Extract the [x, y] coordinate from the center of the cell holding the provided text.  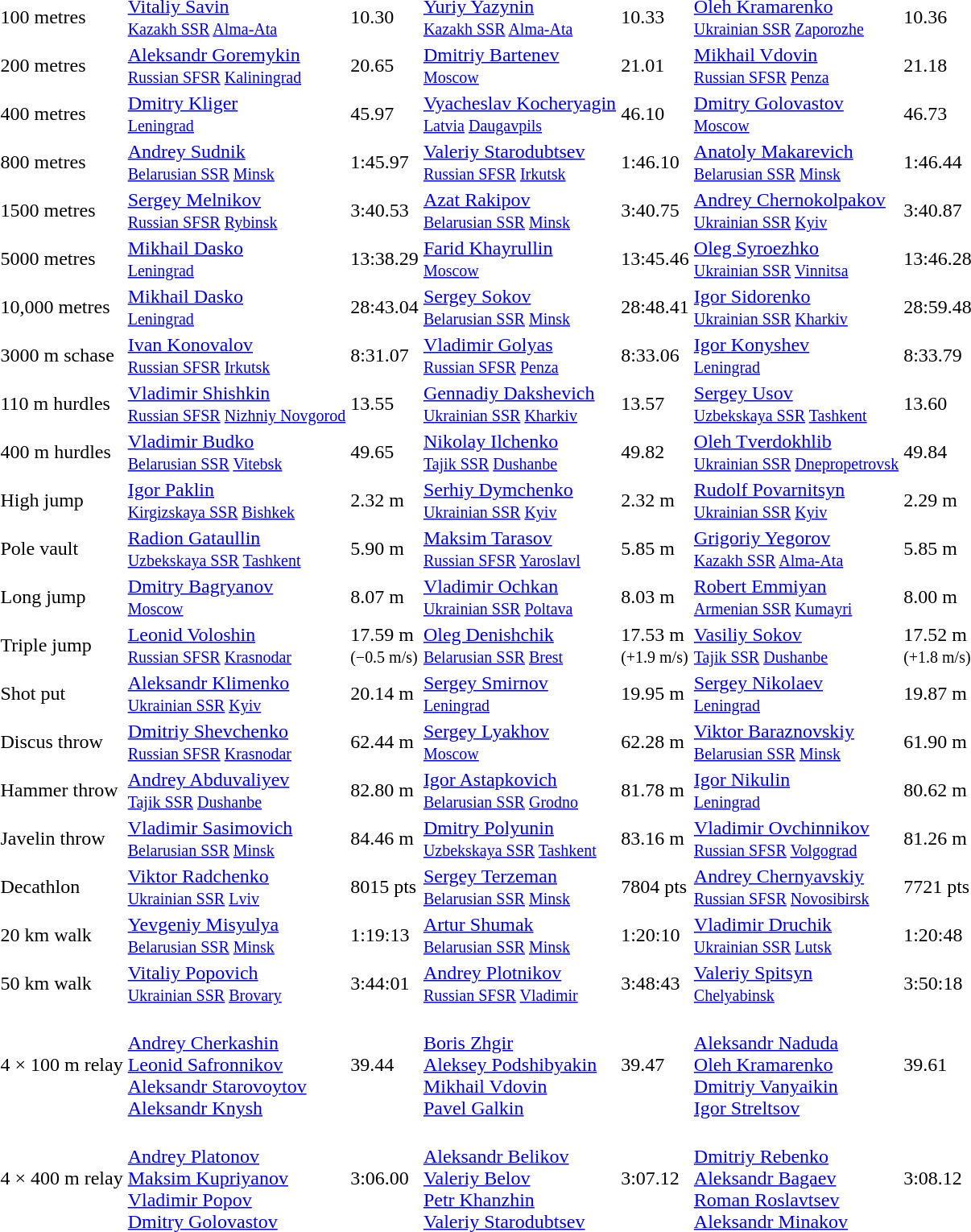
Igor SidorenkoUkrainian SSR Kharkiv [795, 308]
Dmitry PolyuninUzbekskaya SSR Tashkent [519, 839]
Andrey ChernokolpakovUkrainian SSR Kyiv [795, 211]
Andrey ChernyavskiyRussian SFSR Novosibirsk [795, 887]
Anatoly MakarevichBelarusian SSR Minsk [795, 163]
3:40.53 [385, 211]
45.97 [385, 114]
13:45.46 [655, 259]
Oleh TverdokhlibUkrainian SSR Dnepropetrovsk [795, 453]
Sergey LyakhovMoscow [519, 742]
81.78 m [655, 791]
Sergey UsovUzbekskaya SSR Tashkent [795, 404]
3:40.75 [655, 211]
Mikhail VdovinRussian SFSR Penza [795, 66]
Leonid VoloshinRussian SFSR Krasnodar [237, 646]
Aleksandr KlimenkoUkrainian SSR Kyiv [237, 694]
1:20:10 [655, 936]
Viktor RadchenkoUkrainian SSR Lviv [237, 887]
Maksim TarasovRussian SFSR Yaroslavl [519, 549]
Vitaliy PopovichUkrainian SSR Brovary [237, 984]
Radion GataullinUzbekskaya SSR Tashkent [237, 549]
Dmitry GolovastovMoscow [795, 114]
Dmitry KligerLeningrad [237, 114]
Vladimir DruchikUkrainian SSR Lutsk [795, 936]
Sergey NikolaevLeningrad [795, 694]
20.65 [385, 66]
3:44:01 [385, 984]
Sergey MelnikovRussian SFSR Rybinsk [237, 211]
17.59 m(−0.5 m/s) [385, 646]
Igor PaklinKirgizskaya SSR Bishkek [237, 501]
Serhiy DymchenkoUkrainian SSR Kyiv [519, 501]
Vladimir OchkanUkrainian SSR Poltava [519, 597]
Vladimir OvchinnikovRussian SFSR Volgograd [795, 839]
Oleg DenishchikBelarusian SSR Brest [519, 646]
Vasiliy SokovTajik SSR Dushanbe [795, 646]
28:48.41 [655, 308]
28:43.04 [385, 308]
Farid KhayrullinMoscow [519, 259]
82.80 m [385, 791]
1:46.10 [655, 163]
Andrey SudnikBelarusian SSR Minsk [237, 163]
Dmitriy BartenevMoscow [519, 66]
Gennadiy DakshevichUkrainian SSR Kharkiv [519, 404]
8.03 m [655, 597]
Dmitriy ShevchenkoRussian SFSR Krasnodar [237, 742]
Oleg SyroezhkoUkrainian SSR Vinnitsa [795, 259]
Boris ZhgirAleksey PodshibyakinMikhail VdovinPavel Galkin [519, 1065]
5.85 m [655, 549]
8015 pts [385, 887]
Yevgeniy MisyulyaBelarusian SSR Minsk [237, 936]
Aleksandr GoremykinRussian SFSR Kaliningrad [237, 66]
Sergey TerzemanBelarusian SSR Minsk [519, 887]
Vladimir SasimovichBelarusian SSR Minsk [237, 839]
Azat RakipovBelarusian SSR Minsk [519, 211]
Vyacheslav KocheryaginLatvia Daugavpils [519, 114]
46.10 [655, 114]
Grigoriy YegorovKazakh SSR Alma-Ata [795, 549]
Andrey PlotnikovRussian SFSR Vladimir [519, 984]
39.44 [385, 1065]
83.16 m [655, 839]
62.44 m [385, 742]
8:33.06 [655, 356]
84.46 m [385, 839]
7804 pts [655, 887]
Vladimir GolyasRussian SFSR Penza [519, 356]
Viktor BaraznovskiyBelarusian SSR Minsk [795, 742]
8.07 m [385, 597]
Artur ShumakBelarusian SSR Minsk [519, 936]
Valeriy StarodubtsevRussian SFSR Irkutsk [519, 163]
Vladimir BudkoBelarusian SSR Vitebsk [237, 453]
Aleksandr NadudaOleh KramarenkoDmitriy VanyaikinIgor Streltsov [795, 1065]
13.57 [655, 404]
1:45.97 [385, 163]
20.14 m [385, 694]
Dmitry BagryanovMoscow [237, 597]
Sergey SokovBelarusian SSR Minsk [519, 308]
Nikolay IlchenkoTajik SSR Dushanbe [519, 453]
3:48:43 [655, 984]
Rudolf PovarnitsynUkrainian SSR Kyiv [795, 501]
Igor AstapkovichBelarusian SSR Grodno [519, 791]
13.55 [385, 404]
62.28 m [655, 742]
39.47 [655, 1065]
Sergey SmirnovLeningrad [519, 694]
49.82 [655, 453]
19.95 m [655, 694]
8:31.07 [385, 356]
5.90 m [385, 549]
Ivan KonovalovRussian SFSR Irkutsk [237, 356]
Igor NikulinLeningrad [795, 791]
49.65 [385, 453]
Igor KonyshevLeningrad [795, 356]
Andrey AbduvaliyevTajik SSR Dushanbe [237, 791]
1:19:13 [385, 936]
Valeriy SpitsynChelyabinsk [795, 984]
17.53 m(+1.9 m/s) [655, 646]
Andrey CherkashinLeonid SafronnikovAleksandr StarovoytovAleksandr Knysh [237, 1065]
Vladimir ShishkinRussian SFSR Nizhniy Novgorod [237, 404]
Robert EmmiyanArmenian SSR Kumayri [795, 597]
21.01 [655, 66]
13:38.29 [385, 259]
